Extract the (x, y) coordinate from the center of the cell holding the provided text.  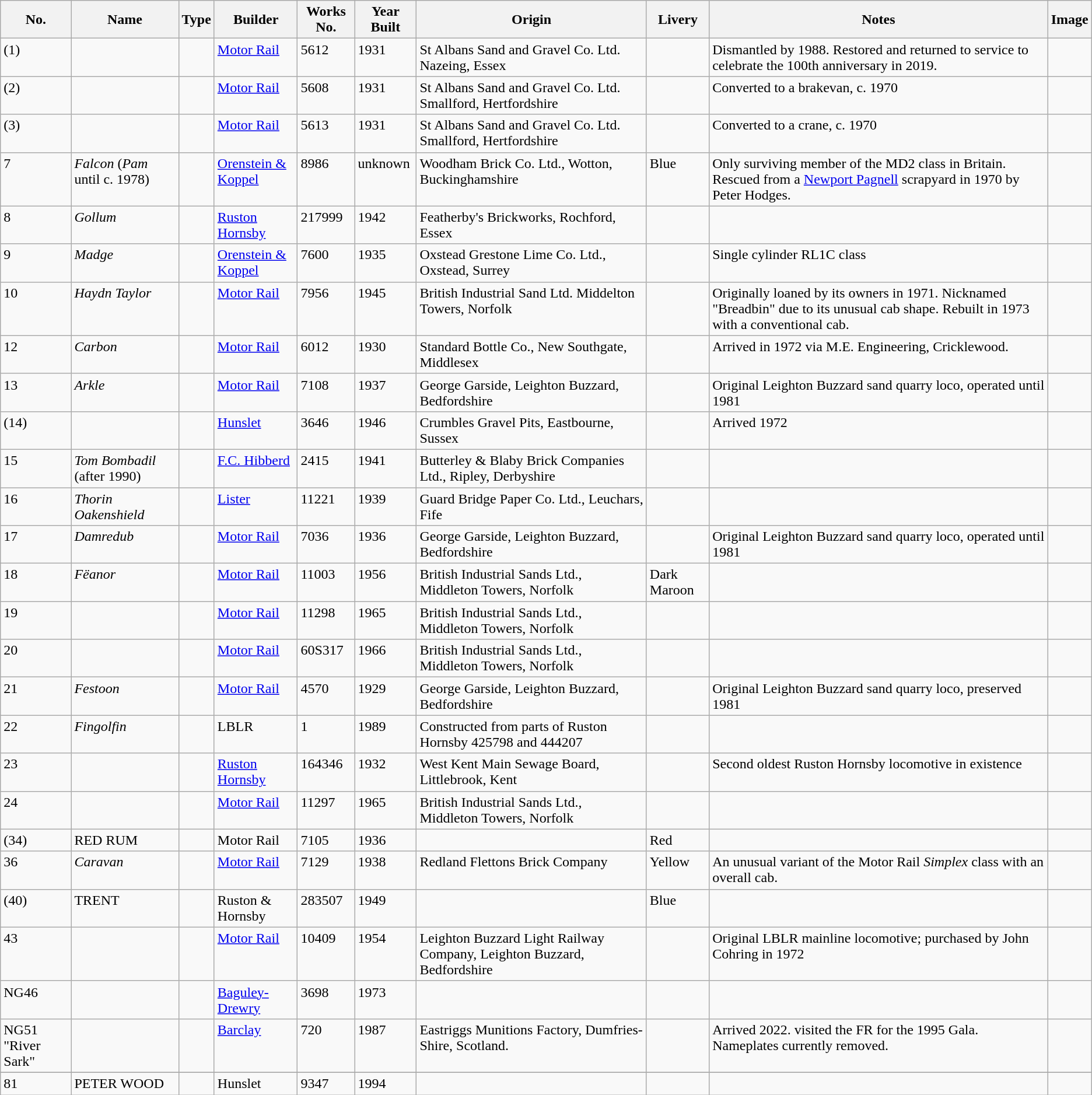
Notes (878, 20)
12 (36, 355)
11298 (326, 621)
Tom Bombadil (after 1990) (125, 468)
18 (36, 582)
5608 (326, 96)
Festoon (125, 697)
1932 (386, 772)
20 (36, 658)
24 (36, 810)
9 (36, 263)
(1) (36, 57)
164346 (326, 772)
Arrived 2022. visited the FR for the 1995 Gala. Nameplates currently removed. (878, 1045)
81 (36, 1083)
7600 (326, 263)
16 (36, 506)
St Albans Sand and Gravel Co. Ltd. Nazeing, Essex (531, 57)
6012 (326, 355)
Thorin Oakenshield (125, 506)
Redland Flettons Brick Company (531, 870)
(3) (36, 133)
Barclay (256, 1045)
1942 (386, 225)
Madge (125, 263)
7956 (326, 309)
Builder (256, 20)
Gollum (125, 225)
Second oldest Ruston Hornsby locomotive in existence (878, 772)
4570 (326, 697)
1939 (386, 506)
1935 (386, 263)
Works No. (326, 20)
60S317 (326, 658)
Arrived in 1972 via M.E. Engineering, Cricklewood. (878, 355)
Dismantled by 1988. Restored and returned to service to celebrate the 100th anniversary in 2019. (878, 57)
22 (36, 734)
Guard Bridge Paper Co. Ltd., Leuchars, Fife (531, 506)
Leighton Buzzard Light Railway Company, Leighton Buzzard, Bedfordshire (531, 954)
Constructed from parts of Ruston Hornsby 425798 and 444207 (531, 734)
11297 (326, 810)
TRENT (125, 908)
1994 (386, 1083)
10 (36, 309)
West Kent Main Sewage Board, Littlebrook, Kent (531, 772)
Original LBLR mainline locomotive; purchased by John Cohring in 1972 (878, 954)
1973 (386, 1000)
720 (326, 1045)
1949 (386, 908)
8986 (326, 179)
9347 (326, 1083)
7 (36, 179)
217999 (326, 225)
1956 (386, 582)
Dark Maroon (678, 582)
An unusual variant of the Motor Rail Simplex class with an overall cab. (878, 870)
NG51 "River Sark" (36, 1045)
Livery (678, 20)
1989 (386, 734)
1946 (386, 431)
1945 (386, 309)
Arkle (125, 392)
1941 (386, 468)
Converted to a crane, c. 1970 (878, 133)
No. (36, 20)
21 (36, 697)
1966 (386, 658)
13 (36, 392)
Only surviving member of the MD2 class in Britain. Rescued from a Newport Pagnell scrapyard in 1970 by Peter Hodges. (878, 179)
Crumbles Gravel Pits, Eastbourne, Sussex (531, 431)
43 (36, 954)
11221 (326, 506)
7105 (326, 840)
PETER WOOD (125, 1083)
Arrived 1972 (878, 431)
1929 (386, 697)
(14) (36, 431)
19 (36, 621)
11003 (326, 582)
Butterley & Blaby Brick Companies Ltd., Ripley, Derbyshire (531, 468)
Woodham Brick Co. Ltd., Wotton, Buckinghamshire (531, 179)
(34) (36, 840)
7129 (326, 870)
1954 (386, 954)
(40) (36, 908)
NG46 (36, 1000)
17 (36, 545)
Originally loaned by its owners in 1971. Nicknamed "Breadbin" due to its unusual cab shape. Rebuilt in 1973 with a conventional cab. (878, 309)
23 (36, 772)
1 (326, 734)
Image (1070, 20)
Damredub (125, 545)
Original Leighton Buzzard sand quarry loco, preserved 1981 (878, 697)
Carbon (125, 355)
Standard Bottle Co., New Southgate, Middlesex (531, 355)
RED RUM (125, 840)
3646 (326, 431)
10409 (326, 954)
8 (36, 225)
7036 (326, 545)
Caravan (125, 870)
5612 (326, 57)
1987 (386, 1045)
Type (196, 20)
Baguley-Drewry (256, 1000)
Fingolfin (125, 734)
Yellow (678, 870)
Ruston & Hornsby (256, 908)
Lister (256, 506)
unknown (386, 179)
1937 (386, 392)
7108 (326, 392)
F.C. Hibberd (256, 468)
LBLR (256, 734)
Falcon (Pam until c. 1978) (125, 179)
36 (36, 870)
Year Built (386, 20)
15 (36, 468)
Converted to a brakevan, c. 1970 (878, 96)
Red (678, 840)
Single cylinder RL1C class (878, 263)
1938 (386, 870)
Oxstead Grestone Lime Co. Ltd., Oxstead, Surrey (531, 263)
2415 (326, 468)
283507 (326, 908)
5613 (326, 133)
Fëanor (125, 582)
Name (125, 20)
3698 (326, 1000)
(2) (36, 96)
Featherby's Brickworks, Rochford, Essex (531, 225)
British Industrial Sand Ltd. Middelton Towers, Norfolk (531, 309)
1930 (386, 355)
Origin (531, 20)
Haydn Taylor (125, 309)
Eastriggs Munitions Factory, Dumfries-Shire, Scotland. (531, 1045)
